Detect which cell encompasses the target text, then output its (x, y) center coordinate. 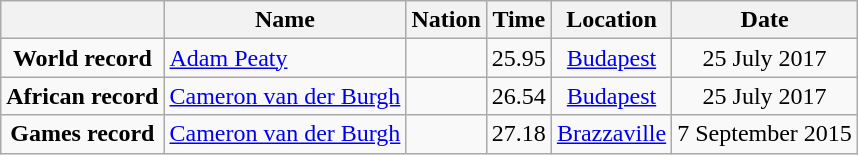
Time (518, 20)
7 September 2015 (765, 134)
26.54 (518, 96)
World record (82, 58)
25.95 (518, 58)
Adam Peaty (285, 58)
Brazzaville (611, 134)
27.18 (518, 134)
African record (82, 96)
Name (285, 20)
Games record (82, 134)
Nation (446, 20)
Location (611, 20)
Date (765, 20)
